Determine the (X, Y) coordinate at the center of the cell enclosing the given text.  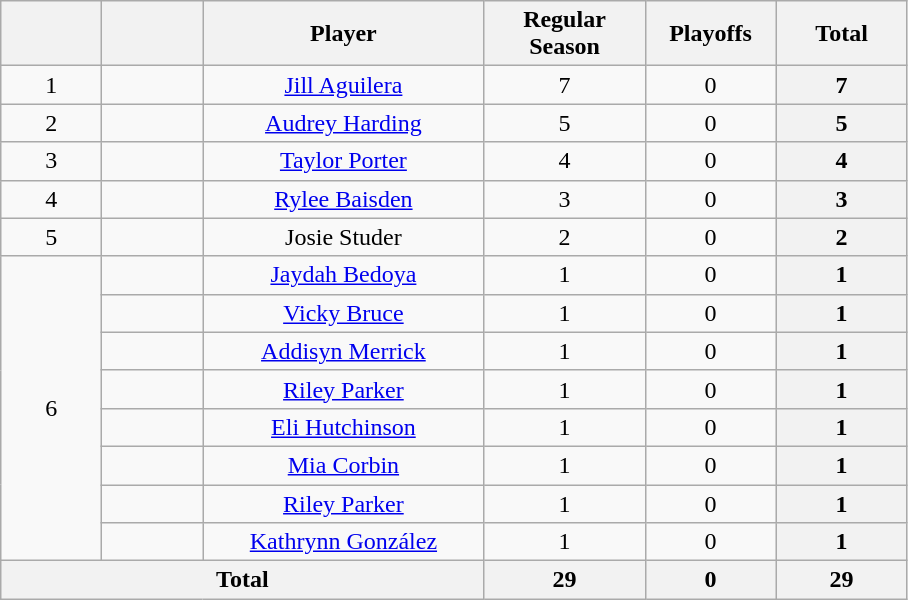
Eli Hutchinson (344, 427)
Addisyn Merrick (344, 351)
Playoffs (710, 34)
Vicky Bruce (344, 313)
Jaydah Bedoya (344, 275)
Audrey Harding (344, 123)
Rylee Baisden (344, 199)
Jill Aguilera (344, 85)
Player (344, 34)
Kathrynn González (344, 542)
Josie Studer (344, 237)
Taylor Porter (344, 161)
6 (52, 408)
Regular Season (564, 34)
Mia Corbin (344, 465)
